Pinpoint the cell where the given text exists, returning its [x, y] midpoint coordinate. 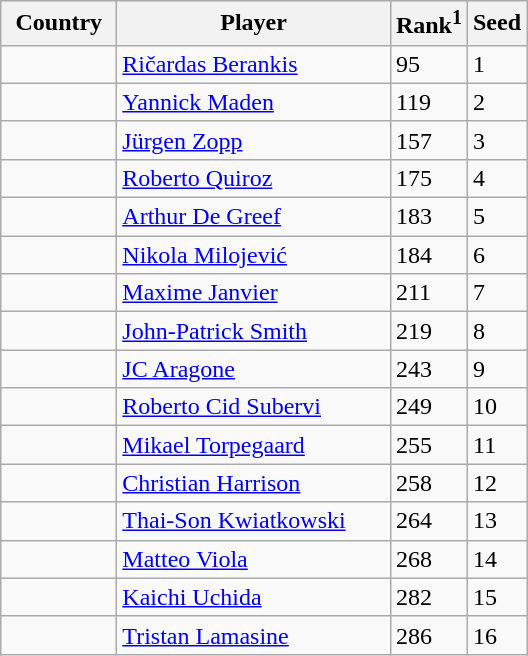
Roberto Cid Subervi [254, 407]
Thai-Son Kwiatkowski [254, 521]
Kaichi Uchida [254, 597]
1 [496, 64]
7 [496, 293]
211 [428, 293]
119 [428, 102]
95 [428, 64]
Tristan Lamasine [254, 635]
286 [428, 635]
Country [59, 24]
Player [254, 24]
243 [428, 369]
249 [428, 407]
Rank1 [428, 24]
268 [428, 559]
Maxime Janvier [254, 293]
Matteo Viola [254, 559]
Jürgen Zopp [254, 140]
264 [428, 521]
3 [496, 140]
Arthur De Greef [254, 217]
175 [428, 178]
4 [496, 178]
5 [496, 217]
Roberto Quiroz [254, 178]
255 [428, 445]
258 [428, 483]
6 [496, 255]
157 [428, 140]
183 [428, 217]
Nikola Milojević [254, 255]
12 [496, 483]
11 [496, 445]
15 [496, 597]
John-Patrick Smith [254, 331]
Yannick Maden [254, 102]
282 [428, 597]
9 [496, 369]
8 [496, 331]
Mikael Torpegaard [254, 445]
Christian Harrison [254, 483]
Ričardas Berankis [254, 64]
Seed [496, 24]
219 [428, 331]
JC Aragone [254, 369]
13 [496, 521]
184 [428, 255]
14 [496, 559]
16 [496, 635]
10 [496, 407]
2 [496, 102]
